Output the [X, Y] coordinate of the center of the cell containing the given text.  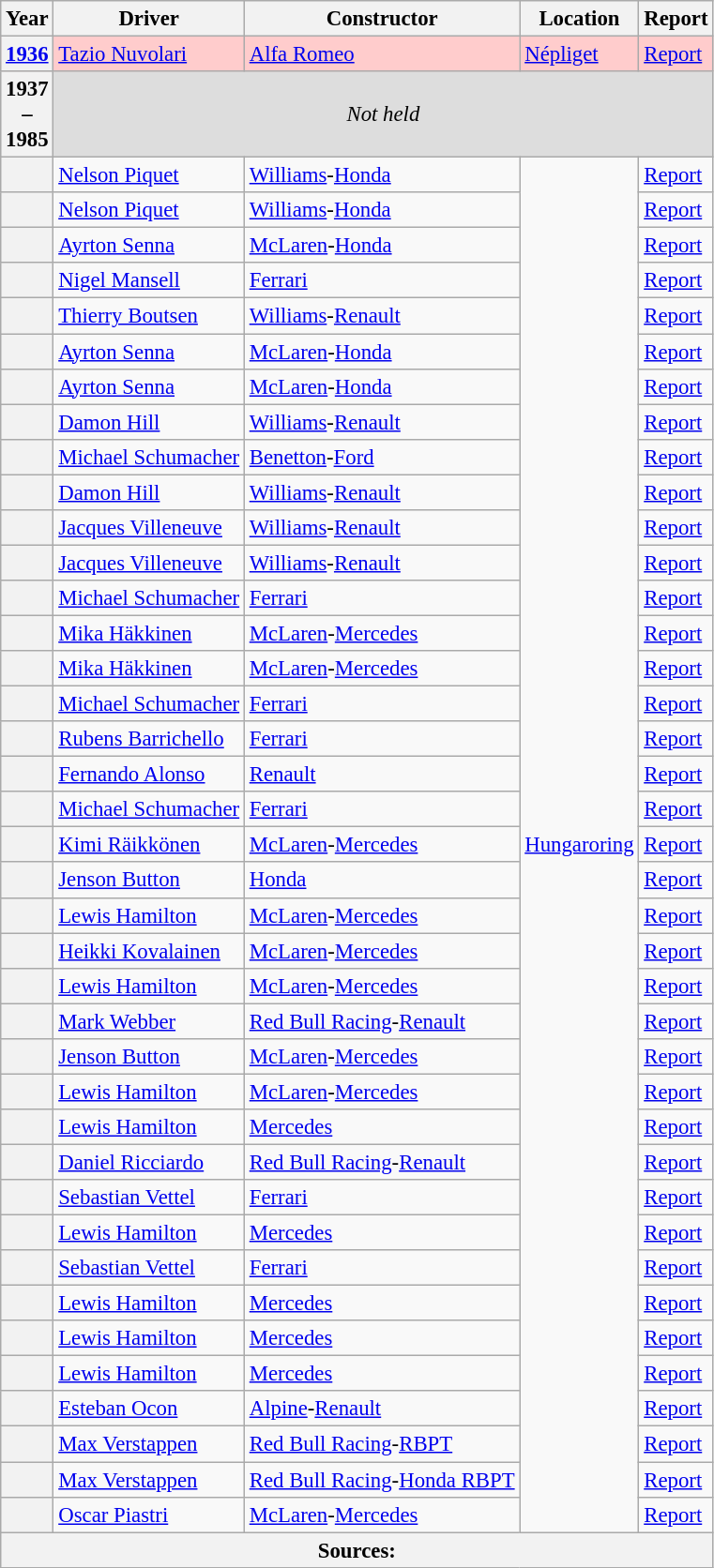
Constructor [381, 19]
1937–1985 [27, 114]
Népliget [580, 54]
Not held [383, 114]
Hungaroring [580, 845]
Alfa Romeo [381, 54]
Year [27, 19]
Nigel Mansell [149, 280]
Red Bull Racing-Honda RBPT [381, 1480]
Fernando Alonso [149, 775]
Tazio Nuvolari [149, 54]
Honda [381, 881]
Location [580, 19]
Alpine-Renault [381, 1410]
Red Bull Racing-RBPT [381, 1444]
Thierry Boutsen [149, 316]
Heikki Kovalainen [149, 951]
Esteban Ocon [149, 1410]
Mark Webber [149, 1021]
Rubens Barrichello [149, 739]
Sources: [357, 1550]
Daniel Ricciardo [149, 1162]
Renault [381, 775]
Oscar Piastri [149, 1515]
Kimi Räikkönen [149, 845]
Benetton-Ford [381, 457]
1936 [27, 54]
Driver [149, 19]
